Locate the cell with the specified text and output its (x, y) center coordinate. 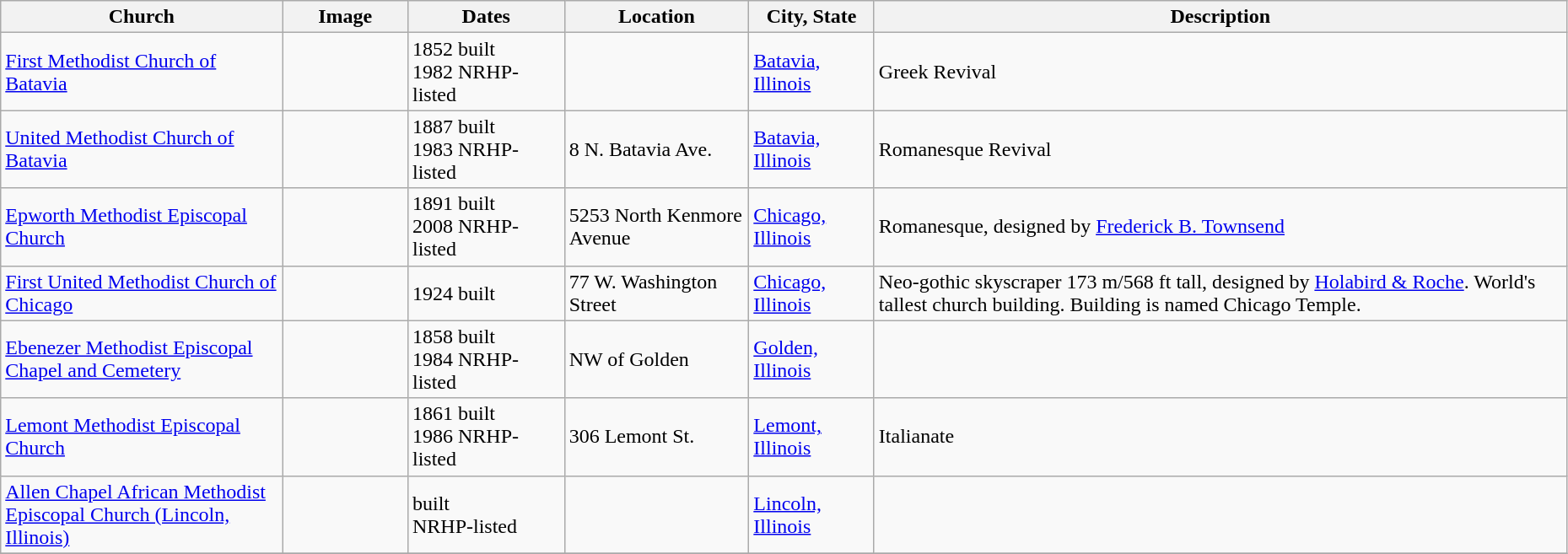
Lincoln, Illinois (811, 514)
Romanesque Revival (1220, 149)
1924 built (486, 293)
77 W. Washington Street (656, 293)
Image (346, 17)
306 Lemont St. (656, 437)
1858 built1984 NRHP-listed (486, 359)
Lemont Methodist Episcopal Church (142, 437)
Golden, Illinois (811, 359)
First United Methodist Church of Chicago (142, 293)
Italianate (1220, 437)
Ebenezer Methodist Episcopal Chapel and Cemetery (142, 359)
Description (1220, 17)
Romanesque, designed by Frederick B. Townsend (1220, 227)
United Methodist Church of Batavia (142, 149)
1887 built1983 NRHP-listed (486, 149)
Greek Revival (1220, 72)
1852 built1982 NRHP-listed (486, 72)
built NRHP-listed (486, 514)
1861 built1986 NRHP-listed (486, 437)
Location (656, 17)
Epworth Methodist Episcopal Church (142, 227)
5253 North Kenmore Avenue (656, 227)
Allen Chapel African Methodist Episcopal Church (Lincoln, Illinois) (142, 514)
First Methodist Church of Batavia (142, 72)
Lemont, Illinois (811, 437)
1891 built2008 NRHP-listed (486, 227)
Church (142, 17)
Dates (486, 17)
City, State (811, 17)
NW of Golden (656, 359)
8 N. Batavia Ave. (656, 149)
Neo-gothic skyscraper 173 m/568 ft tall, designed by Holabird & Roche. World's tallest church building. Building is named Chicago Temple. (1220, 293)
